Identify which cell holds the provided text, then report its [x, y] central coordinate. 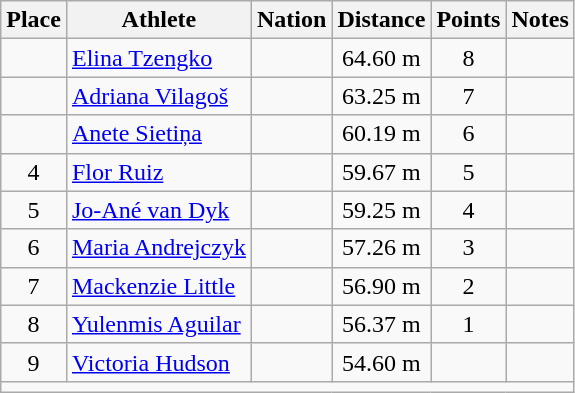
Nation [291, 20]
Anete Sietiņa [158, 134]
Victoria Hudson [158, 362]
56.37 m [382, 324]
Notes [540, 20]
54.60 m [382, 362]
1 [468, 324]
Points [468, 20]
Jo-Ané van Dyk [158, 210]
60.19 m [382, 134]
59.67 m [382, 172]
Adriana Vilagoš [158, 96]
2 [468, 286]
Mackenzie Little [158, 286]
Distance [382, 20]
56.90 m [382, 286]
Elina Tzengko [158, 58]
64.60 m [382, 58]
63.25 m [382, 96]
57.26 m [382, 248]
3 [468, 248]
Maria Andrejczyk [158, 248]
Athlete [158, 20]
9 [34, 362]
Yulenmis Aguilar [158, 324]
Flor Ruiz [158, 172]
Place [34, 20]
59.25 m [382, 210]
